For the text-containing cell, return its midpoint in [X, Y] coordinate format. 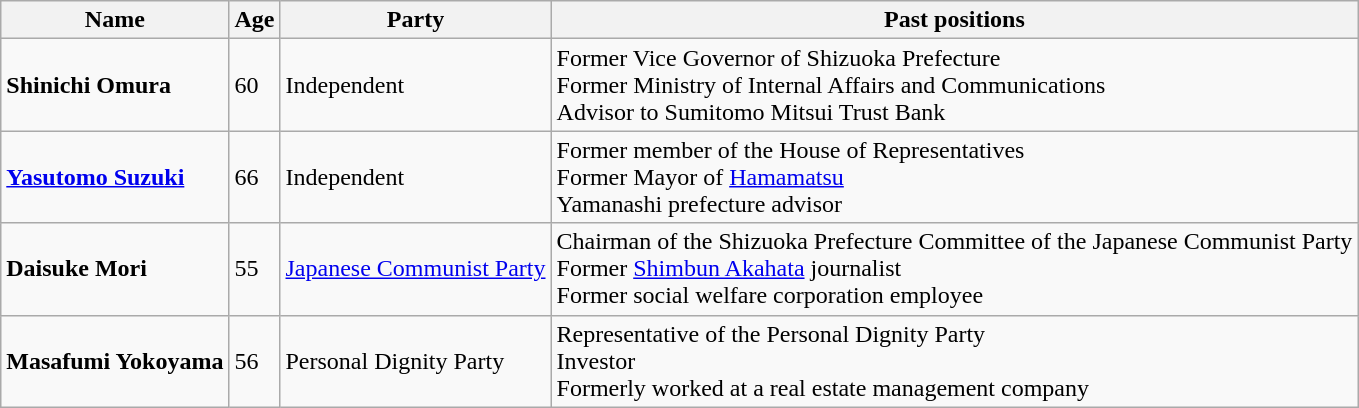
Age [254, 20]
Former Vice Governor of Shizuoka PrefectureFormer Ministry of Internal Affairs and CommunicationsAdvisor to Sumitomo Mitsui Trust Bank [954, 85]
Japanese Communist Party [416, 269]
Personal Dignity Party [416, 361]
55 [254, 269]
66 [254, 177]
Party [416, 20]
Yasutomo Suzuki [115, 177]
Former member of the House of RepresentativesFormer Mayor of HamamatsuYamanashi prefecture advisor [954, 177]
Shinichi Omura [115, 85]
Past positions [954, 20]
Representative of the Personal Dignity PartyInvestorFormerly worked at a real estate management company [954, 361]
56 [254, 361]
Masafumi Yokoyama [115, 361]
Name [115, 20]
Daisuke Mori [115, 269]
60 [254, 85]
